Determine the (x, y) coordinate at the center of the cell enclosing the given text.  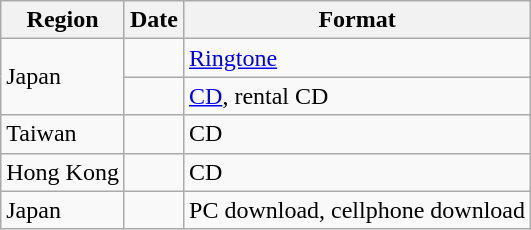
Hong Kong (63, 172)
CD, rental CD (358, 96)
Format (358, 20)
Region (63, 20)
Taiwan (63, 134)
Ringtone (358, 58)
PC download, cellphone download (358, 210)
Date (154, 20)
